Detect which cell encompasses the target text, then output its (x, y) center coordinate. 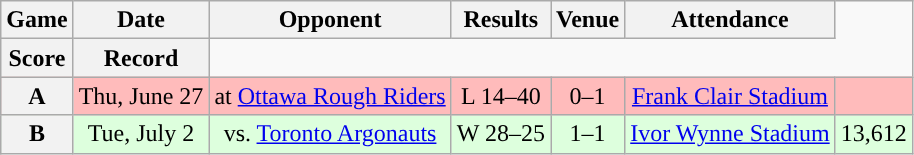
A (37, 96)
Record (141, 58)
Attendance (730, 20)
W 28–25 (500, 134)
L 14–40 (500, 96)
Results (500, 20)
Venue (587, 20)
Frank Clair Stadium (730, 96)
Game (37, 20)
B (37, 134)
1–1 (587, 134)
0–1 (587, 96)
13,612 (874, 134)
Tue, July 2 (141, 134)
Score (37, 58)
Ivor Wynne Stadium (730, 134)
vs. Toronto Argonauts (330, 134)
Date (141, 20)
Opponent (330, 20)
Thu, June 27 (141, 96)
at Ottawa Rough Riders (330, 96)
